Identify which cell holds the provided text, then report its [x, y] central coordinate. 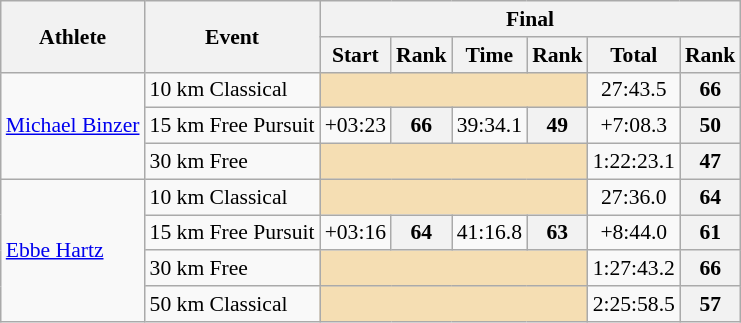
2:25:58.5 [634, 304]
49 [558, 126]
50 [710, 126]
Ebbe Hartz [73, 250]
+03:16 [356, 233]
47 [710, 162]
39:34.1 [490, 126]
+8:44.0 [634, 233]
Final [530, 19]
57 [710, 304]
Athlete [73, 36]
27:43.5 [634, 90]
1:22:23.1 [634, 162]
63 [558, 233]
+03:23 [356, 126]
50 km Classical [232, 304]
Michael Binzer [73, 126]
41:16.8 [490, 233]
27:36.0 [634, 197]
Time [490, 55]
Total [634, 55]
1:27:43.2 [634, 269]
+7:08.3 [634, 126]
Event [232, 36]
Start [356, 55]
61 [710, 233]
